Scan for the cell matching the given text and deliver its (x, y) coordinate at center. 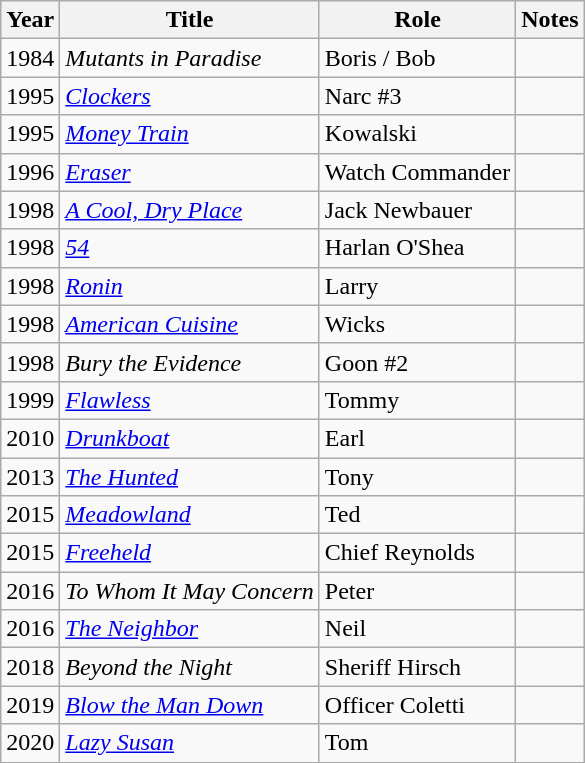
Boris / Bob (417, 58)
Goon #2 (417, 362)
Peter (417, 591)
Beyond the Night (190, 667)
Tom (417, 743)
Larry (417, 286)
Meadowland (190, 515)
Eraser (190, 172)
2019 (30, 705)
American Cuisine (190, 324)
The Hunted (190, 477)
Bury the Evidence (190, 362)
Tommy (417, 400)
1984 (30, 58)
Role (417, 20)
Clockers (190, 96)
54 (190, 248)
Chief Reynolds (417, 553)
To Whom It May Concern (190, 591)
2010 (30, 438)
Wicks (417, 324)
Flawless (190, 400)
Drunkboat (190, 438)
Jack Newbauer (417, 210)
Lazy Susan (190, 743)
Freeheld (190, 553)
The Neighbor (190, 629)
A Cool, Dry Place (190, 210)
Narc #3 (417, 96)
Neil (417, 629)
Year (30, 20)
1999 (30, 400)
2018 (30, 667)
Ronin (190, 286)
Watch Commander (417, 172)
Harlan O'Shea (417, 248)
2013 (30, 477)
Blow the Man Down (190, 705)
Officer Coletti (417, 705)
Kowalski (417, 134)
Mutants in Paradise (190, 58)
1996 (30, 172)
Money Train (190, 134)
Ted (417, 515)
Tony (417, 477)
Earl (417, 438)
Notes (550, 20)
Title (190, 20)
2020 (30, 743)
Sheriff Hirsch (417, 667)
